Output the [x, y] coordinate of the center of the cell containing the given text.  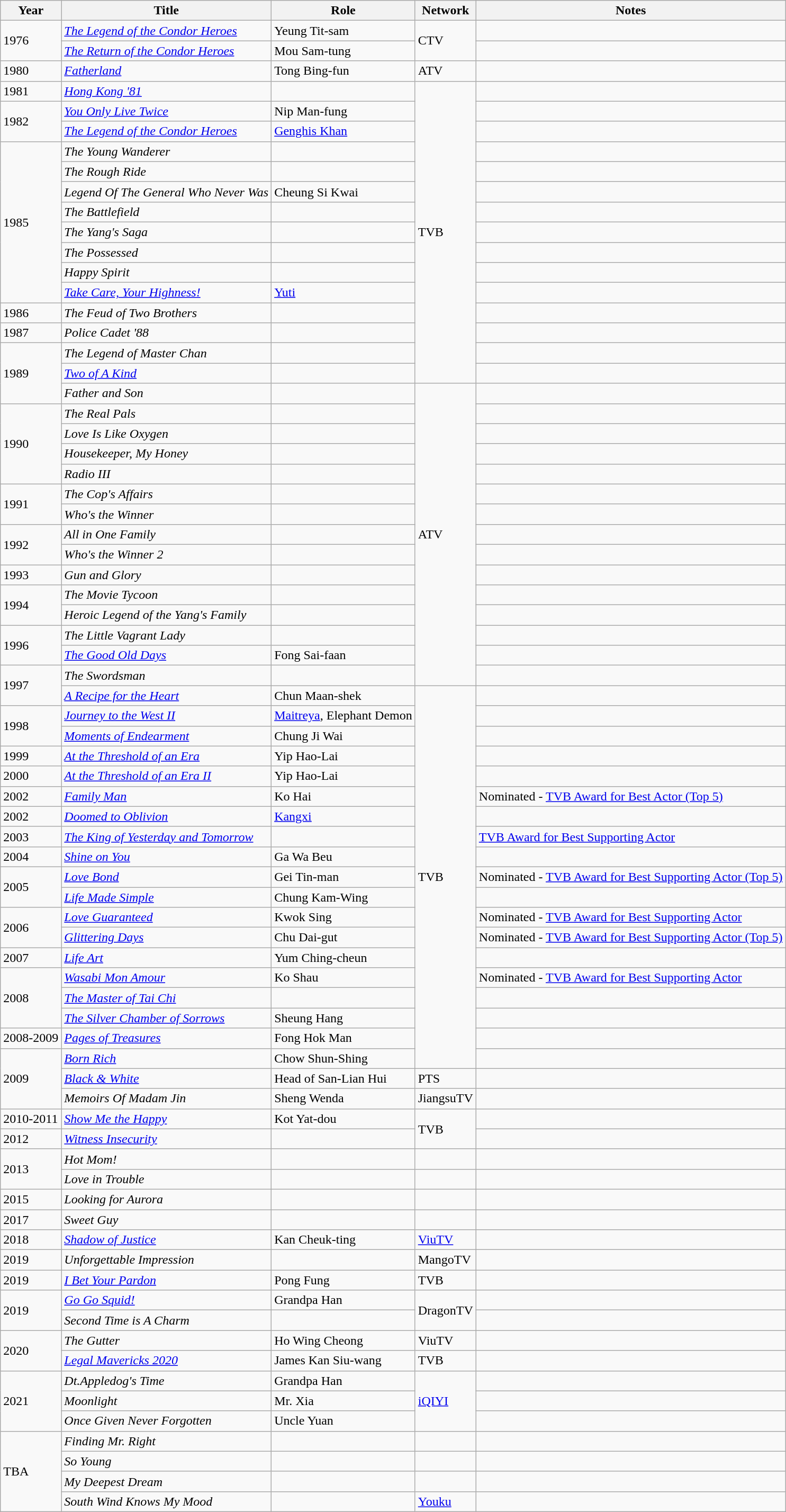
Mou Sam-tung [344, 51]
Who's the Winner 2 [166, 554]
South Wind Knows My Mood [166, 1501]
1982 [31, 121]
Fatherland [166, 71]
Shine on You [166, 857]
DragonTV [446, 1310]
The Legend of Master Chan [166, 353]
The Return of the Condor Heroes [166, 51]
James Kan Siu-wang [344, 1361]
Fong Sai-faan [344, 655]
Chu Dai-gut [344, 938]
Pages of Treasures [166, 1038]
Sheng Wenda [344, 1099]
1989 [31, 373]
1999 [31, 756]
Kangxi [344, 816]
Journey to the West II [166, 716]
PTS [446, 1078]
I Bet Your Pardon [166, 1280]
Sweet Guy [166, 1219]
Yuti [344, 293]
Yum Ching-cheun [344, 958]
2008 [31, 998]
Love in Trouble [166, 1179]
Glittering Days [166, 938]
1985 [31, 222]
Unforgettable Impression [166, 1260]
Second Time is A Charm [166, 1320]
Mr. Xia [344, 1401]
1992 [31, 544]
2009 [31, 1078]
Finding Mr. Right [166, 1441]
Father and Son [166, 393]
So Young [166, 1461]
Love Bond [166, 877]
Nip Man-fung [344, 111]
2003 [31, 836]
Love Is Like Oxygen [166, 434]
Looking for Aurora [166, 1199]
1991 [31, 504]
Maitreya, Elephant Demon [344, 716]
Police Cadet '88 [166, 333]
Radio III [166, 474]
The Movie Tycoon [166, 595]
Kot Yat-dou [344, 1119]
Moments of Endearment [166, 736]
Black & White [166, 1078]
A Recipe for the Heart [166, 696]
Uncle Yuan [344, 1421]
1993 [31, 574]
All in One Family [166, 534]
Year [31, 11]
Two of A Kind [166, 373]
Cheung Si Kwai [344, 192]
Genghis Khan [344, 131]
Fong Hok Man [344, 1038]
Born Rich [166, 1058]
Wasabi Mon Amour [166, 978]
2017 [31, 1219]
2021 [31, 1401]
Gei Tin-man [344, 877]
Chung Kam-Wing [344, 897]
Tong Bing-fun [344, 71]
The Cop's Affairs [166, 494]
Ko Hai [344, 796]
Legal Mavericks 2020 [166, 1361]
Youku [446, 1501]
Show Me the Happy [166, 1119]
Who's the Winner [166, 514]
Happy Spirit [166, 273]
Yeung Tit-sam [344, 31]
Chow Shun-Shing [344, 1058]
At the Threshold of an Era [166, 756]
Sheung Hang [344, 1018]
Ho Wing Cheong [344, 1340]
Head of San-Lian Hui [344, 1078]
2015 [31, 1199]
Family Man [166, 796]
Kan Cheuk-ting [344, 1240]
Love Guaranteed [166, 917]
Dt.Appledog's Time [166, 1381]
Pong Fung [344, 1280]
2018 [31, 1240]
Chung Ji Wai [344, 736]
TVB Award for Best Supporting Actor [631, 836]
1994 [31, 605]
Take Care, Your Highness! [166, 293]
TBA [31, 1471]
Title [166, 11]
2020 [31, 1351]
2010-2011 [31, 1119]
2013 [31, 1169]
Role [344, 11]
Nominated - TVB Award for Best Actor (Top 5) [631, 796]
2008-2009 [31, 1038]
1981 [31, 91]
1997 [31, 686]
The Swordsman [166, 676]
Memoirs Of Madam Jin [166, 1099]
1986 [31, 313]
The Possessed [166, 253]
2012 [31, 1139]
Doomed to Oblivion [166, 816]
1987 [31, 333]
1998 [31, 726]
The Real Pals [166, 413]
Heroic Legend of the Yang's Family [166, 615]
The Yang's Saga [166, 232]
Network [446, 11]
Kwok Sing [344, 917]
Chun Maan-shek [344, 696]
Hong Kong '81 [166, 91]
Gun and Glory [166, 574]
1980 [31, 71]
Life Art [166, 958]
The Young Wanderer [166, 151]
2000 [31, 776]
Ko Shau [344, 978]
You Only Live Twice [166, 111]
Notes [631, 11]
MangoTV [446, 1260]
Hot Mom! [166, 1159]
The Rough Ride [166, 172]
1996 [31, 645]
My Deepest Dream [166, 1481]
Witness Insecurity [166, 1139]
JiangsuTV [446, 1099]
Ga Wa Beu [344, 857]
The Master of Tai Chi [166, 998]
Go Go Squid! [166, 1300]
The Good Old Days [166, 655]
The King of Yesterday and Tomorrow [166, 836]
Shadow of Justice [166, 1240]
The Gutter [166, 1340]
Legend Of The General Who Never Was [166, 192]
The Battlefield [166, 212]
CTV [446, 41]
The Feud of Two Brothers [166, 313]
1976 [31, 41]
2005 [31, 887]
Life Made Simple [166, 897]
Moonlight [166, 1401]
At the Threshold of an Era II [166, 776]
The Little Vagrant Lady [166, 635]
iQIYI [446, 1401]
The Silver Chamber of Sorrows [166, 1018]
Housekeeper, My Honey [166, 454]
2006 [31, 928]
2007 [31, 958]
2004 [31, 857]
Once Given Never Forgotten [166, 1421]
1990 [31, 444]
